Return the (X, Y) coordinate for the center point of the cell that contains the specified text.  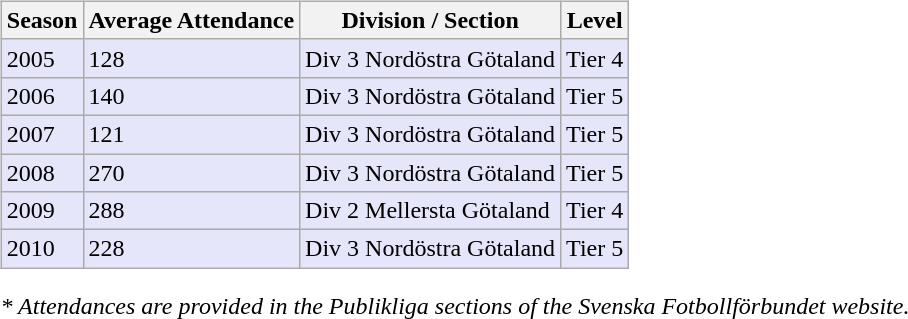
2008 (42, 173)
128 (192, 58)
228 (192, 249)
2009 (42, 211)
Division / Section (430, 20)
2005 (42, 58)
Season (42, 20)
2006 (42, 96)
2010 (42, 249)
121 (192, 134)
2007 (42, 134)
288 (192, 211)
140 (192, 96)
Div 2 Mellersta Götaland (430, 211)
Level (595, 20)
270 (192, 173)
Average Attendance (192, 20)
